Identify which cell holds the provided text, then report its (X, Y) central coordinate. 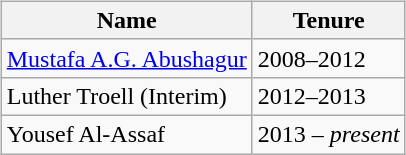
Mustafa A.G. Abushagur (126, 58)
2008–2012 (328, 58)
2012–2013 (328, 96)
2013 – present (328, 134)
Yousef Al-Assaf (126, 134)
Luther Troell (Interim) (126, 96)
Tenure (328, 20)
Name (126, 20)
